Identify which cell holds the provided text, then report its [x, y] central coordinate. 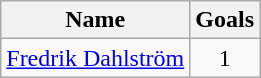
1 [225, 58]
Goals [225, 20]
Fredrik Dahlström [96, 58]
Name [96, 20]
